Return the (x, y) coordinate for the center point of the cell that contains the specified text.  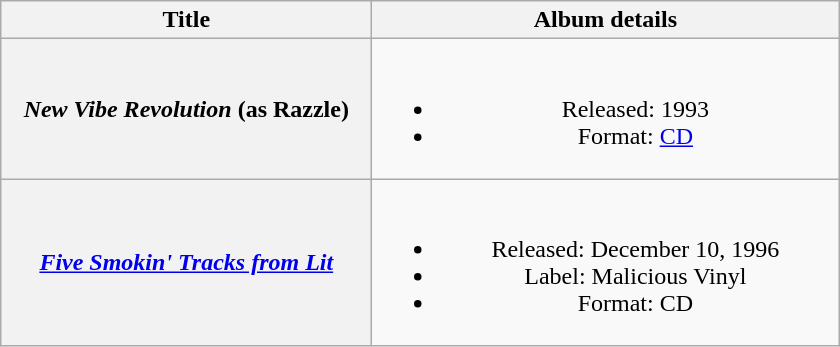
Released: December 10, 1996Label: Malicious VinylFormat: CD (606, 262)
Title (186, 20)
Released: 1993Format: CD (606, 109)
Five Smokin' Tracks from Lit (186, 262)
Album details (606, 20)
New Vibe Revolution (as Razzle) (186, 109)
